Determine the [x, y] coordinate at the center of the cell enclosing the given text.  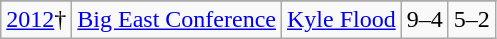
Kyle Flood [341, 20]
2012† [36, 20]
5–2 [472, 20]
9–4 [424, 20]
Big East Conference [177, 20]
